For the text-containing cell, return its midpoint in (X, Y) coordinate format. 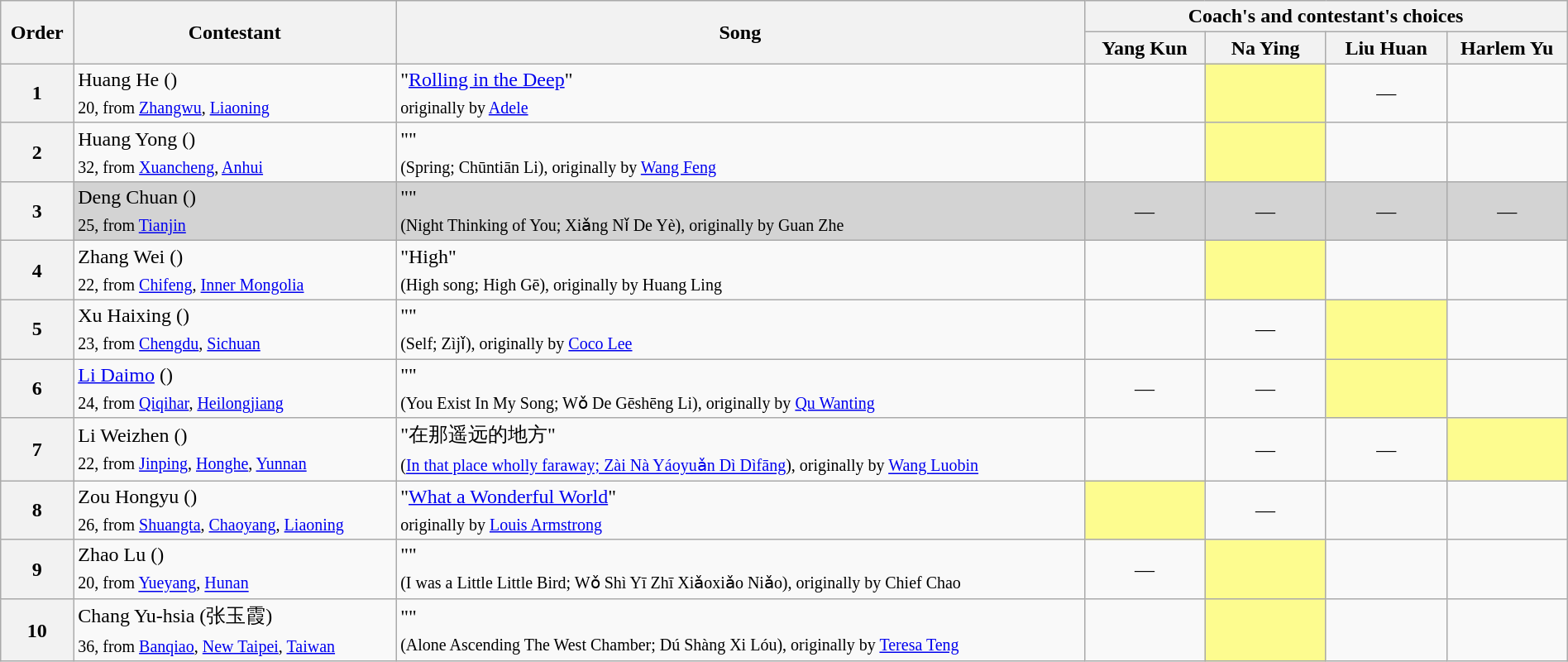
6 (37, 389)
""(You Exist In My Song; Wǒ De Gēshēng Li), originally by Qu Wanting (740, 389)
5 (37, 329)
Yang Kun (1145, 48)
"在那遥远的地方"(In that place wholly faraway; Zài Nà Yáoyuǎn Dì Dìfāng), originally by Wang Luobin (740, 449)
3 (37, 212)
2 (37, 152)
7 (37, 449)
9 (37, 569)
Xu Haixing ()23, from Chengdu, Sichuan (235, 329)
Huang Yong ()32, from Xuancheng, Anhui (235, 152)
Li Weizhen ()22, from Jinping, Honghe, Yunnan (235, 449)
Liu Huan (1386, 48)
""(Alone Ascending The West Chamber; Dú Shàng Xi Lóu), originally by Teresa Teng (740, 630)
Zou Hongyu ()26, from Shuangta, Chaoyang, Liaoning (235, 510)
""(Spring; Chūntiān Li), originally by Wang Feng (740, 152)
1 (37, 93)
Song (740, 32)
""(Night Thinking of You; Xiǎng Nǐ De Yè), originally by Guan Zhe (740, 212)
Zhang Wei ()22, from Chifeng, Inner Mongolia (235, 270)
Deng Chuan ()25, from Tianjin (235, 212)
Zhao Lu ()20, from Yueyang, Hunan (235, 569)
4 (37, 270)
Harlem Yu (1507, 48)
Order (37, 32)
8 (37, 510)
10 (37, 630)
Li Daimo ()24, from Qiqihar, Heilongjiang (235, 389)
Huang He ()20, from Zhangwu, Liaoning (235, 93)
Chang Yu-hsia (张玉霞)36, from Banqiao, New Taipei, Taiwan (235, 630)
""(Self; Zìjǐ), originally by Coco Lee (740, 329)
"What a Wonderful World"originally by Louis Armstrong (740, 510)
"Rolling in the Deep" originally by Adele (740, 93)
Coach's and contestant's choices (1326, 17)
"High"(High song; High Gē), originally by Huang Ling (740, 270)
Na Ying (1265, 48)
""(I was a Little Little Bird; Wǒ Shì Yī Zhī Xiǎoxiǎo Niǎo), originally by Chief Chao (740, 569)
Contestant (235, 32)
